Provide the [x, y] coordinate of the cell's center where the given text is located.  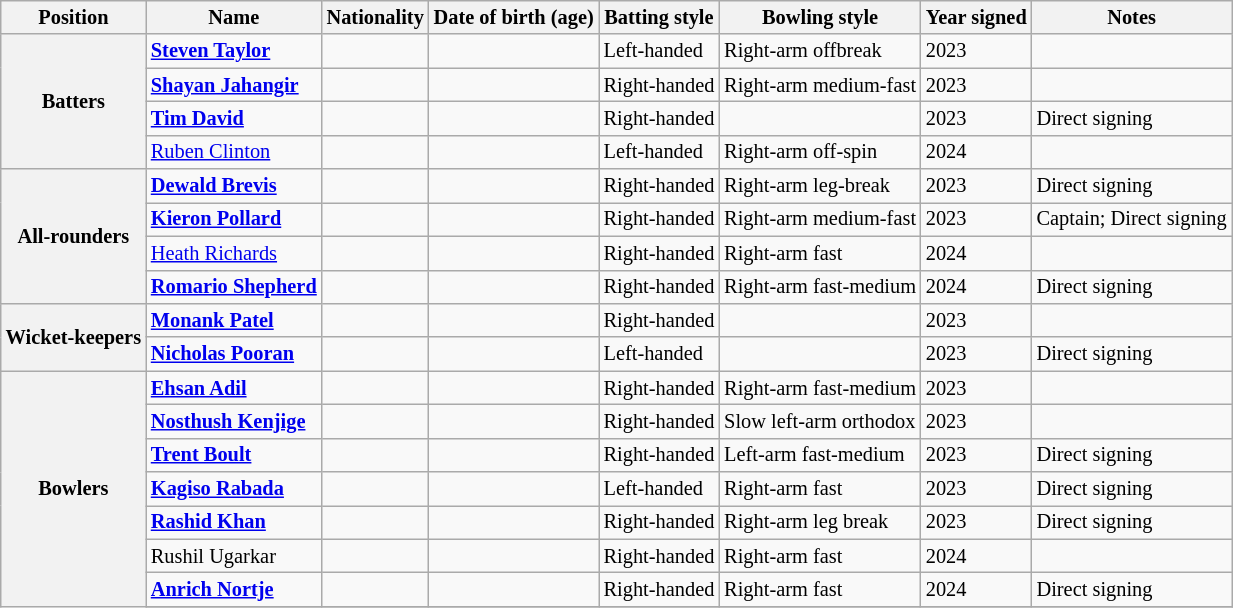
Tim David [234, 118]
Batting style [660, 17]
Rashid Khan [234, 522]
Captain; Direct signing [1132, 219]
All-rounders [74, 236]
Batters [74, 102]
Romario Shepherd [234, 287]
Notes [1132, 17]
Bowling style [820, 17]
Rushil Ugarkar [234, 556]
Wicket-keepers [74, 336]
Left-arm fast-medium [820, 455]
Position [74, 17]
Shayan Jahangir [234, 85]
Ruben Clinton [234, 152]
Name [234, 17]
Steven Taylor [234, 51]
Heath Richards [234, 253]
Ehsan Adil [234, 388]
Bowlers [74, 489]
Dewald Brevis [234, 186]
Right-arm leg break [820, 522]
Monank Patel [234, 320]
Nosthush Kenjige [234, 421]
Right-arm leg-break [820, 186]
Year signed [976, 17]
Kieron Pollard [234, 219]
Date of birth (age) [514, 17]
Nicholas Pooran [234, 354]
Kagiso Rabada [234, 489]
Right-arm off-spin [820, 152]
Right-arm offbreak [820, 51]
Trent Boult [234, 455]
Slow left-arm orthodox [820, 421]
Anrich Nortje [234, 589]
Nationality [376, 17]
